Scan for the cell matching the given text and deliver its [x, y] coordinate at center. 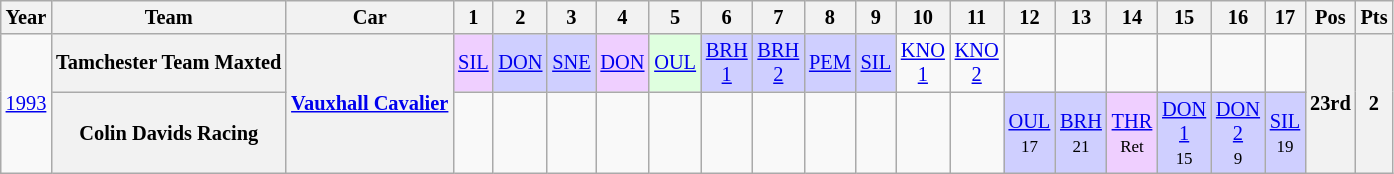
DON29 [1238, 133]
15 [1184, 17]
9 [876, 17]
SNE [571, 63]
Car [370, 17]
THRRet [1132, 133]
10 [923, 17]
PEM [830, 63]
SIL19 [1285, 133]
DON115 [1184, 133]
BRH1 [727, 63]
Colin Davids Racing [168, 133]
6 [727, 17]
OUL [675, 63]
Team [168, 17]
4 [623, 17]
11 [977, 17]
16 [1238, 17]
Tamchester Team Maxted [168, 63]
23rd [1330, 104]
KNO2 [977, 63]
1993 [26, 104]
17 [1285, 17]
1 [473, 17]
Year [26, 17]
7 [779, 17]
8 [830, 17]
13 [1081, 17]
BRH2 [779, 63]
3 [571, 17]
Vauxhall Cavalier [370, 104]
KNO1 [923, 63]
12 [1030, 17]
14 [1132, 17]
5 [675, 17]
Pos [1330, 17]
BRH21 [1081, 133]
Pts [1374, 17]
OUL17 [1030, 133]
